Search for the cell housing the specified text and yield its [X, Y] center coordinate. 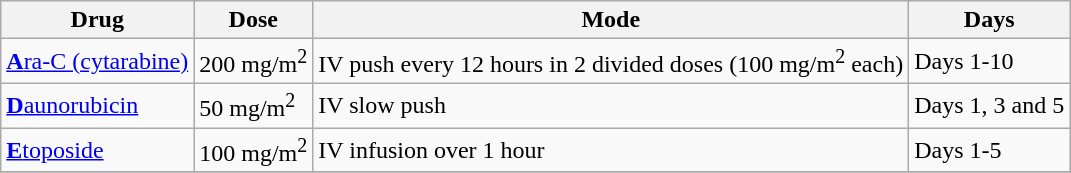
100 mg/m2 [254, 150]
IV infusion over 1 hour [611, 150]
Days 1-10 [990, 62]
200 mg/m2 [254, 62]
Days 1, 3 and 5 [990, 106]
Days [990, 20]
50 mg/m2 [254, 106]
Etoposide [98, 150]
Days 1-5 [990, 150]
IV slow push [611, 106]
Drug [98, 20]
Dose [254, 20]
IV push every 12 hours in 2 divided doses (100 mg/m2 each) [611, 62]
Mode [611, 20]
Daunorubicin [98, 106]
Ara-C (cytarabine) [98, 62]
